Return the [x, y] coordinate for the center point of the cell that contains the specified text.  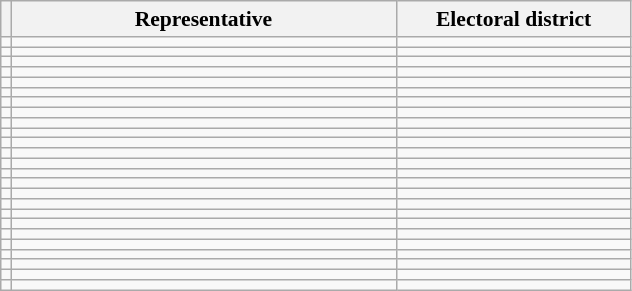
Representative [204, 19]
Electoral district [514, 19]
